Return the (X, Y) coordinate for the center point of the cell that contains the specified text.  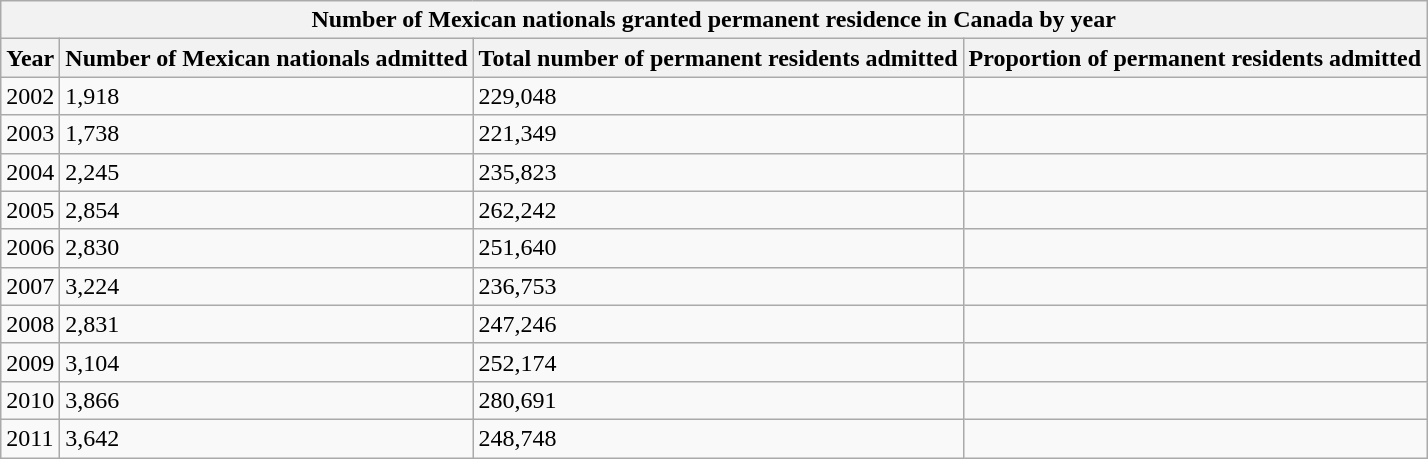
3,642 (266, 438)
1,918 (266, 96)
3,104 (266, 362)
Number of Mexican nationals admitted (266, 58)
221,349 (718, 134)
2,831 (266, 324)
280,691 (718, 400)
2011 (30, 438)
251,640 (718, 248)
2008 (30, 324)
262,242 (718, 210)
235,823 (718, 172)
2009 (30, 362)
236,753 (718, 286)
2,854 (266, 210)
2010 (30, 400)
Total number of permanent residents admitted (718, 58)
2005 (30, 210)
248,748 (718, 438)
2002 (30, 96)
2007 (30, 286)
2004 (30, 172)
3,224 (266, 286)
2,830 (266, 248)
1,738 (266, 134)
229,048 (718, 96)
2006 (30, 248)
2003 (30, 134)
247,246 (718, 324)
3,866 (266, 400)
Proportion of permanent residents admitted (1194, 58)
Year (30, 58)
252,174 (718, 362)
2,245 (266, 172)
Number of Mexican nationals granted permanent residence in Canada by year (714, 20)
